Scan for the cell matching the given text and deliver its [x, y] coordinate at center. 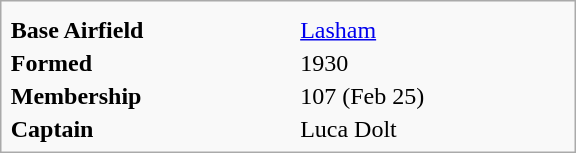
Membership [152, 96]
Captain [152, 129]
Luca Dolt [433, 129]
Base Airfield [152, 30]
Formed [152, 63]
1930 [433, 63]
107 (Feb 25) [433, 96]
Lasham [433, 30]
